Find where the given text appears and provide that cell's center as (X, Y) coordinate. 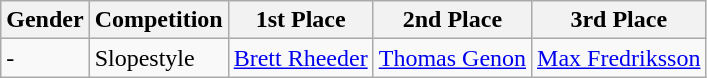
Max Fredriksson (619, 58)
Thomas Genon (452, 58)
Competition (158, 20)
Gender (45, 20)
3rd Place (619, 20)
Brett Rheeder (300, 58)
Slopestyle (158, 58)
- (45, 58)
2nd Place (452, 20)
1st Place (300, 20)
